Find where the given text appears and provide that cell's center as [x, y] coordinate. 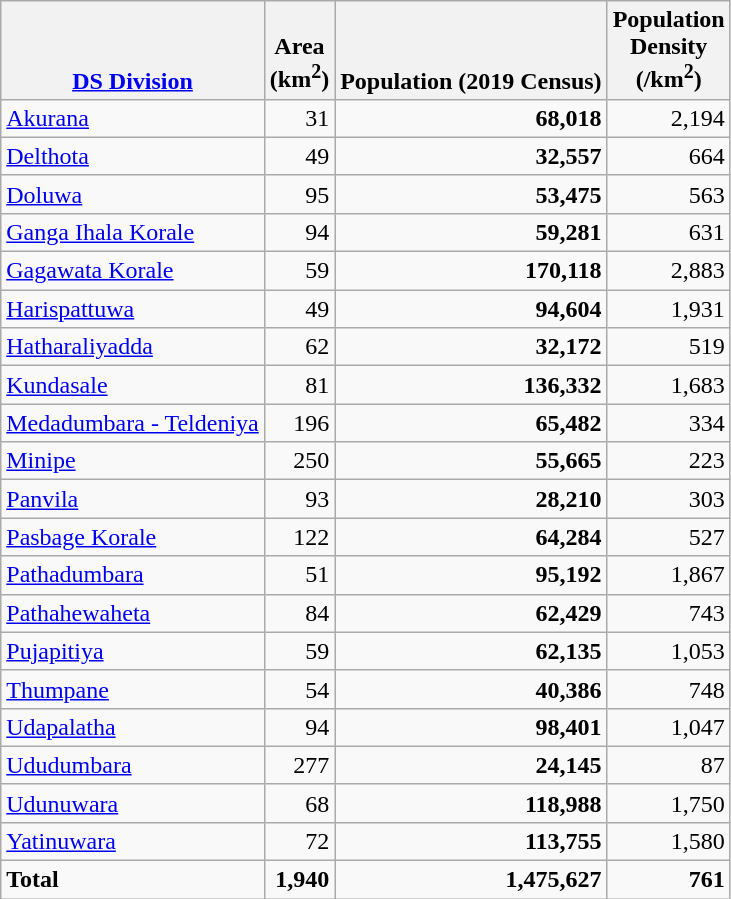
Kundasale [133, 385]
59,281 [471, 232]
196 [299, 423]
1,475,627 [471, 880]
68,018 [471, 118]
2,194 [668, 118]
Total [133, 880]
761 [668, 880]
Ududumbara [133, 765]
65,482 [471, 423]
303 [668, 499]
28,210 [471, 499]
1,750 [668, 803]
Hatharaliyadda [133, 347]
51 [299, 575]
170,118 [471, 271]
1,940 [299, 880]
Harispattuwa [133, 309]
631 [668, 232]
122 [299, 537]
1,867 [668, 575]
Panvila [133, 499]
Udapalatha [133, 727]
1,053 [668, 651]
Ganga Ihala Korale [133, 232]
223 [668, 461]
519 [668, 347]
118,988 [471, 803]
55,665 [471, 461]
113,755 [471, 841]
94,604 [471, 309]
277 [299, 765]
68 [299, 803]
Population (2019 Census) [471, 50]
664 [668, 156]
1,047 [668, 727]
31 [299, 118]
54 [299, 689]
PopulationDensity(/km2) [668, 50]
DS Division [133, 50]
95 [299, 194]
334 [668, 423]
527 [668, 537]
81 [299, 385]
62,429 [471, 613]
1,580 [668, 841]
Doluwa [133, 194]
93 [299, 499]
Delthota [133, 156]
Pasbage Korale [133, 537]
Yatinuwara [133, 841]
32,557 [471, 156]
Akurana [133, 118]
40,386 [471, 689]
Udunuwara [133, 803]
136,332 [471, 385]
Area(km2) [299, 50]
Gagawata Korale [133, 271]
95,192 [471, 575]
64,284 [471, 537]
Medadumbara - Teldeniya [133, 423]
32,172 [471, 347]
Minipe [133, 461]
Pathadumbara [133, 575]
24,145 [471, 765]
748 [668, 689]
2,883 [668, 271]
62 [299, 347]
743 [668, 613]
72 [299, 841]
87 [668, 765]
53,475 [471, 194]
Thumpane [133, 689]
62,135 [471, 651]
1,683 [668, 385]
563 [668, 194]
84 [299, 613]
250 [299, 461]
Pathahewaheta [133, 613]
1,931 [668, 309]
98,401 [471, 727]
Pujapitiya [133, 651]
